Return [X, Y] of the center of cell containing provided text 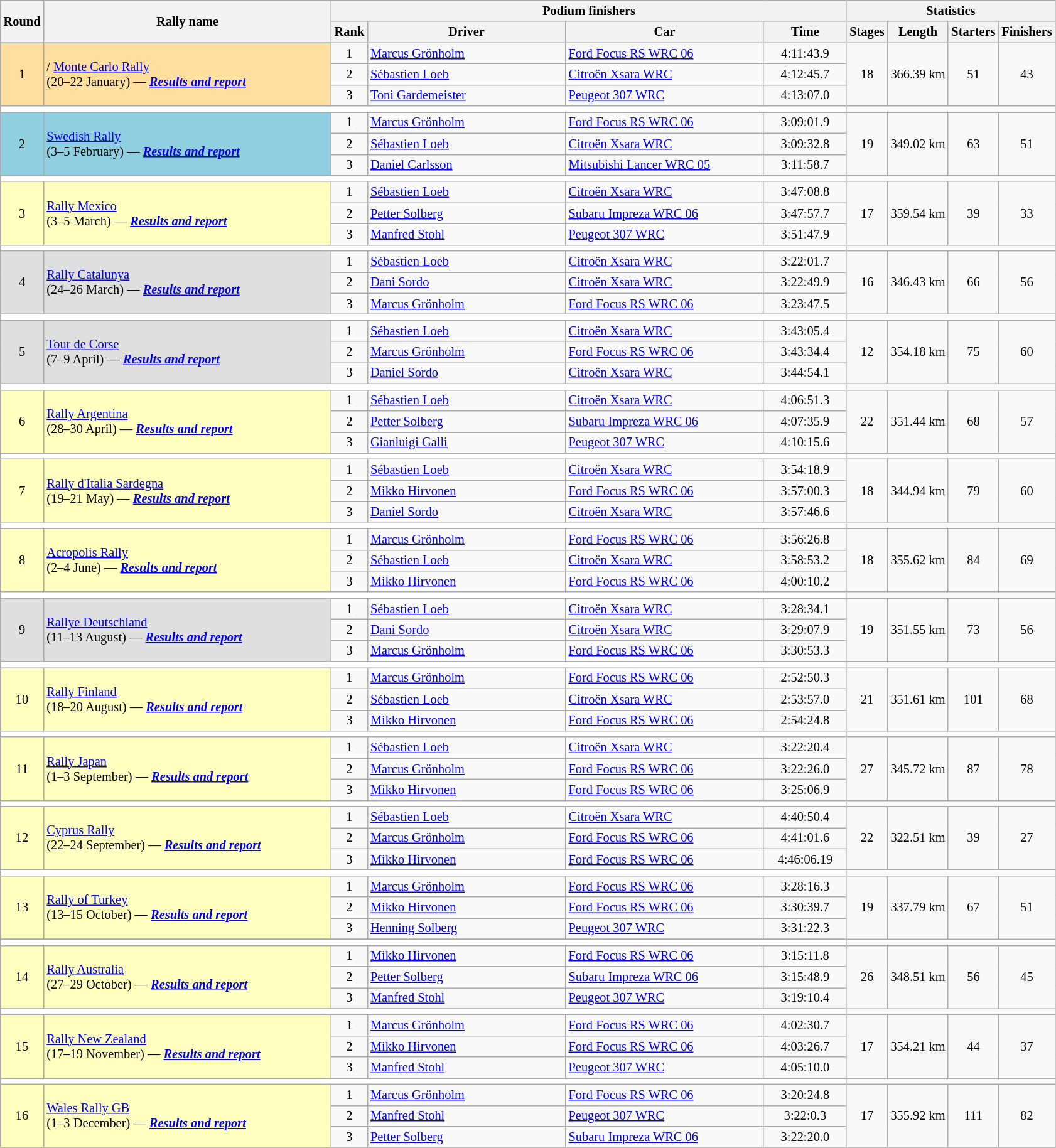
Henning Solberg [466, 928]
33 [1026, 213]
3:43:05.4 [805, 331]
79 [973, 491]
44 [973, 1046]
3:51:47.9 [805, 234]
69 [1026, 560]
Time [805, 32]
3:47:08.8 [805, 192]
73 [973, 630]
45 [1026, 977]
354.21 km [918, 1046]
3:30:53.3 [805, 651]
/ Monte Carlo Rally(20–22 January) — Results and report [187, 74]
82 [1026, 1116]
26 [866, 977]
322.51 km [918, 839]
Rally of Turkey(13–15 October) — Results and report [187, 908]
4:41:01.6 [805, 838]
4:10:15.6 [805, 443]
Driver [466, 32]
3:56:26.8 [805, 539]
2:53:57.0 [805, 699]
351.61 km [918, 699]
3:58:53.2 [805, 561]
Starters [973, 32]
7 [23, 491]
15 [23, 1046]
Car [665, 32]
Rally d'Italia Sardegna(19–21 May) — Results and report [187, 491]
4:02:30.7 [805, 1025]
3:22:20.0 [805, 1137]
Rally Finland(18–20 August) — Results and report [187, 699]
87 [973, 768]
63 [973, 143]
355.62 km [918, 560]
43 [1026, 74]
13 [23, 908]
Rally Japan(1–3 September) — Results and report [187, 768]
Stages [866, 32]
3:15:11.8 [805, 956]
78 [1026, 768]
3:31:22.3 [805, 928]
Statistics [951, 11]
4:07:35.9 [805, 421]
Acropolis Rally(2–4 June) — Results and report [187, 560]
84 [973, 560]
4:06:51.3 [805, 400]
3:20:24.8 [805, 1095]
11 [23, 768]
359.54 km [918, 213]
Rally name [187, 21]
3:28:34.1 [805, 609]
57 [1026, 422]
Round [23, 21]
366.39 km [918, 74]
21 [866, 699]
Rally Catalunya(24–26 March) — Results and report [187, 282]
3:11:58.7 [805, 165]
75 [973, 351]
67 [973, 908]
4 [23, 282]
355.92 km [918, 1116]
Rallye Deutschland(11–13 August) — Results and report [187, 630]
4:12:45.7 [805, 74]
Rally Australia(27–29 October) — Results and report [187, 977]
3:54:18.9 [805, 469]
3:57:00.3 [805, 491]
3:28:16.3 [805, 886]
354.18 km [918, 351]
3:43:34.4 [805, 352]
Tour de Corse(7–9 April) — Results and report [187, 351]
66 [973, 282]
5 [23, 351]
344.94 km [918, 491]
3:22:26.0 [805, 769]
Finishers [1026, 32]
3:29:07.9 [805, 630]
Rally New Zealand(17–19 November) — Results and report [187, 1046]
3:22:0.3 [805, 1116]
Rally Argentina(28–30 April) — Results and report [187, 422]
348.51 km [918, 977]
6 [23, 422]
2:52:50.3 [805, 678]
101 [973, 699]
Mitsubishi Lancer WRC 05 [665, 165]
9 [23, 630]
Cyprus Rally(22–24 September) — Results and report [187, 839]
3:44:54.1 [805, 373]
3:09:01.9 [805, 122]
Daniel Carlsson [466, 165]
4:13:07.0 [805, 95]
3:19:10.4 [805, 998]
3:15:48.9 [805, 977]
3:23:47.5 [805, 304]
Length [918, 32]
351.44 km [918, 422]
3:30:39.7 [805, 908]
351.55 km [918, 630]
3:47:57.7 [805, 213]
4:03:26.7 [805, 1046]
3:22:20.4 [805, 748]
346.43 km [918, 282]
4:11:43.9 [805, 53]
4:00:10.2 [805, 581]
Rally Mexico(3–5 March) — Results and report [187, 213]
Rank [349, 32]
14 [23, 977]
37 [1026, 1046]
3:57:46.6 [805, 512]
3:22:01.7 [805, 262]
10 [23, 699]
3:09:32.8 [805, 144]
4:46:06.19 [805, 859]
8 [23, 560]
2:54:24.8 [805, 721]
Toni Gardemeister [466, 95]
111 [973, 1116]
Swedish Rally(3–5 February) — Results and report [187, 143]
4:40:50.4 [805, 817]
4:05:10.0 [805, 1068]
337.79 km [918, 908]
Podium finishers [589, 11]
345.72 km [918, 768]
3:22:49.9 [805, 282]
Gianluigi Galli [466, 443]
Wales Rally GB(1–3 December) — Results and report [187, 1116]
3:25:06.9 [805, 790]
349.02 km [918, 143]
